Output the [x, y] coordinate of the center of the cell containing the given text.  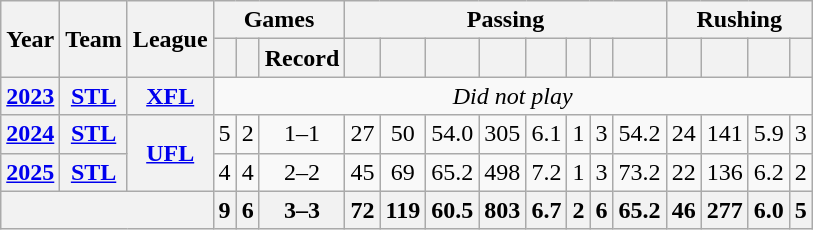
50 [403, 134]
6.7 [546, 210]
803 [502, 210]
5.9 [768, 134]
46 [684, 210]
3–3 [302, 210]
XFL [170, 96]
2–2 [302, 172]
27 [362, 134]
Rushing [739, 20]
498 [502, 172]
Record [302, 58]
Did not play [512, 96]
7.2 [546, 172]
136 [724, 172]
Games [279, 20]
72 [362, 210]
54.2 [640, 134]
6.1 [546, 134]
Year [30, 39]
119 [403, 210]
277 [724, 210]
24 [684, 134]
305 [502, 134]
6.0 [768, 210]
141 [724, 134]
UFL [170, 153]
69 [403, 172]
1–1 [302, 134]
Passing [506, 20]
2025 [30, 172]
9 [224, 210]
54.0 [452, 134]
2024 [30, 134]
Team [94, 39]
6.2 [768, 172]
73.2 [640, 172]
2023 [30, 96]
League [170, 39]
22 [684, 172]
45 [362, 172]
60.5 [452, 210]
